For the text-containing cell, return its midpoint in (x, y) coordinate format. 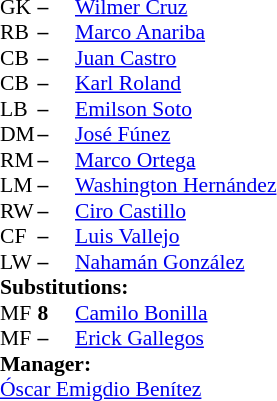
Manager: (138, 364)
DM (19, 135)
Substitutions: (138, 287)
LB (19, 109)
Emilson Soto (176, 109)
Karl Roland (176, 83)
LW (19, 262)
Marco Ortega (176, 160)
RW (19, 211)
Washington Hernández (176, 185)
Luis Vallejo (176, 237)
Ciro Castillo (176, 211)
RM (19, 160)
LM (19, 185)
Erick Gallegos (176, 339)
8 (57, 313)
José Fúnez (176, 135)
Juan Castro (176, 58)
Camilo Bonilla (176, 313)
RB (19, 33)
Nahamán González (176, 262)
CF (19, 237)
Marco Anariba (176, 33)
